Find where the given text appears and provide that cell's center as (x, y) coordinate. 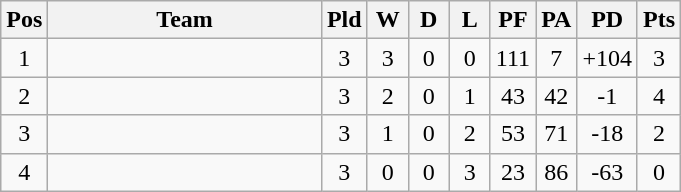
Pld (344, 20)
111 (512, 58)
43 (512, 96)
-18 (608, 134)
23 (512, 172)
7 (556, 58)
42 (556, 96)
-1 (608, 96)
71 (556, 134)
Team (185, 20)
Pos (24, 20)
W (388, 20)
53 (512, 134)
PA (556, 20)
PD (608, 20)
+104 (608, 58)
Pts (658, 20)
L (470, 20)
PF (512, 20)
-63 (608, 172)
D (428, 20)
86 (556, 172)
